Pinpoint the cell where the given text exists, returning its [X, Y] midpoint coordinate. 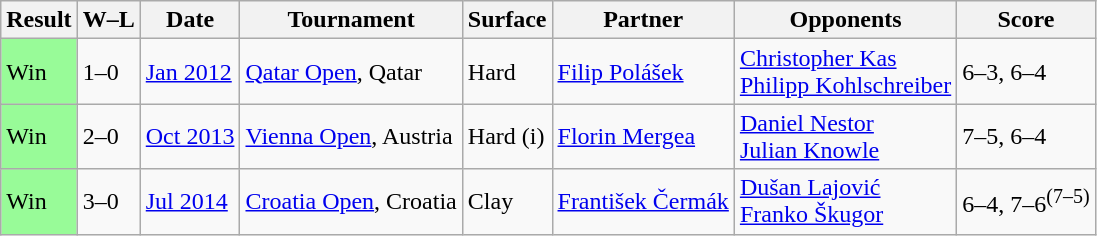
Florin Mergea [643, 136]
Surface [507, 20]
Partner [643, 20]
Jul 2014 [190, 202]
2–0 [108, 136]
Score [1026, 20]
W–L [108, 20]
6–4, 7–6(7–5) [1026, 202]
1–0 [108, 72]
6–3, 6–4 [1026, 72]
Result [39, 20]
Tournament [351, 20]
Qatar Open, Qatar [351, 72]
Filip Polášek [643, 72]
Croatia Open, Croatia [351, 202]
Christopher Kas Philipp Kohlschreiber [845, 72]
Jan 2012 [190, 72]
František Čermák [643, 202]
Clay [507, 202]
Date [190, 20]
Oct 2013 [190, 136]
Daniel Nestor Julian Knowle [845, 136]
Hard [507, 72]
Hard (i) [507, 136]
Vienna Open, Austria [351, 136]
3–0 [108, 202]
7–5, 6–4 [1026, 136]
Opponents [845, 20]
Dušan Lajović Franko Škugor [845, 202]
